Return [x, y] of the center of cell containing provided text 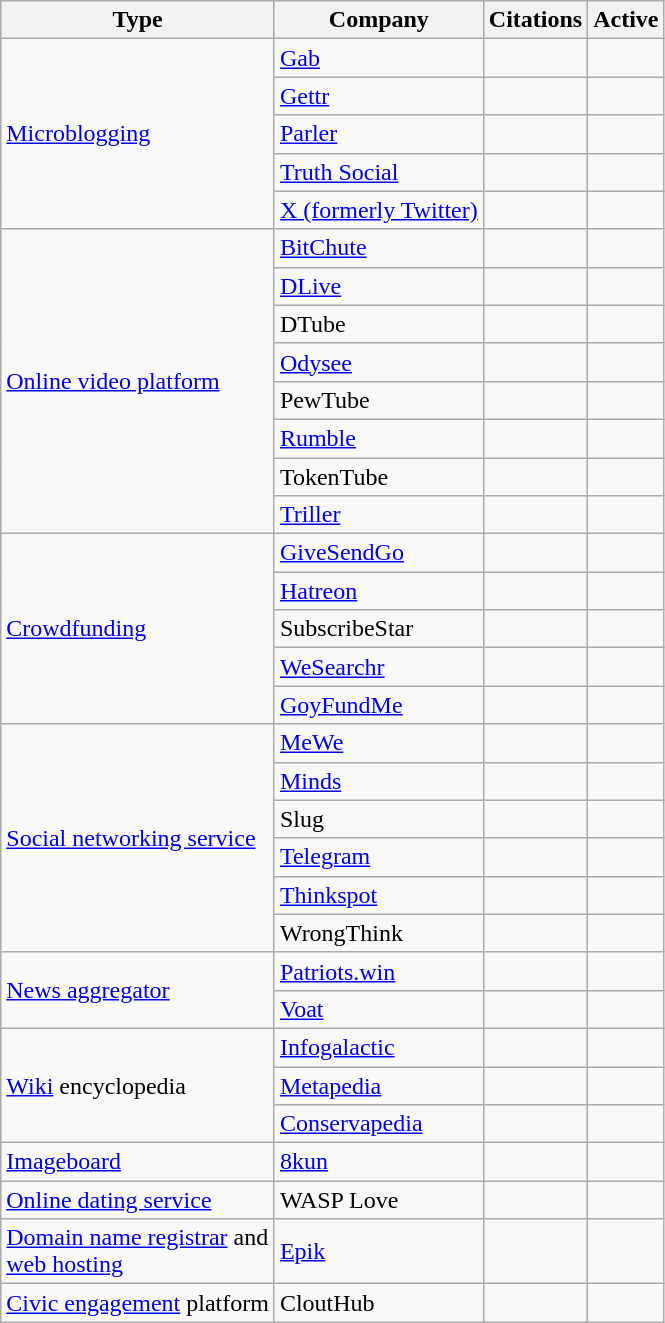
MeWe [378, 743]
Gettr [378, 96]
DLive [378, 286]
Metapedia [378, 1085]
Company [378, 20]
Truth Social [378, 172]
Civic engagement platform [138, 1303]
PewTube [378, 400]
News aggregator [138, 990]
Odysee [378, 362]
Online video platform [138, 381]
Thinkspot [378, 895]
Type [138, 20]
Telegram [378, 857]
TokenTube [378, 477]
WeSearchr [378, 667]
Citations [535, 20]
Slug [378, 819]
Hatreon [378, 591]
Active [626, 20]
Social networking service [138, 838]
Triller [378, 515]
Imageboard [138, 1162]
Parler [378, 134]
Infogalactic [378, 1047]
WrongThink [378, 933]
Conservapedia [378, 1124]
CloutHub [378, 1303]
Crowdfunding [138, 629]
GoyFundMe [378, 705]
X (formerly Twitter) [378, 210]
GiveSendGo [378, 553]
Online dating service [138, 1200]
Epik [378, 1252]
Wiki encyclopedia [138, 1085]
Patriots.win [378, 971]
Rumble [378, 438]
Domain name registrar andweb hosting [138, 1252]
Microblogging [138, 134]
8kun [378, 1162]
Gab [378, 58]
SubscribeStar [378, 629]
Voat [378, 1009]
Minds [378, 781]
WASP Love [378, 1200]
BitChute [378, 248]
DTube [378, 324]
